Detect which cell encompasses the target text, then output its (X, Y) center coordinate. 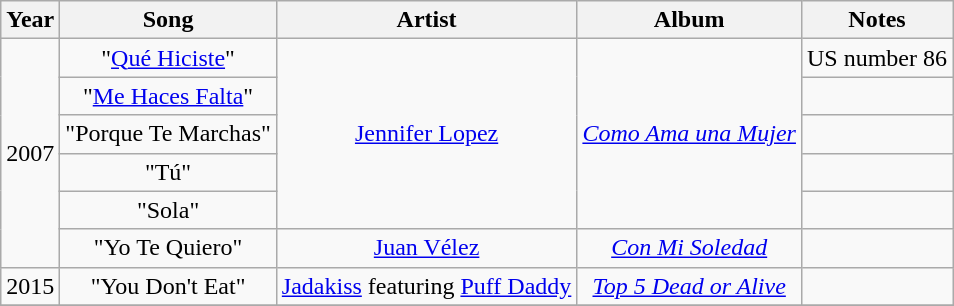
Como Ama una Mujer (690, 134)
"Tú" (168, 172)
Con Mi Soledad (690, 248)
Top 5 Dead or Alive (690, 286)
"Sola" (168, 210)
"Me Haces Falta" (168, 96)
Year (30, 20)
Jadakiss featuring Puff Daddy (426, 286)
US number 86 (876, 58)
Album (690, 20)
Song (168, 20)
2015 (30, 286)
Juan Vélez (426, 248)
"Porque Te Marchas" (168, 134)
Jennifer Lopez (426, 134)
Notes (876, 20)
2007 (30, 153)
"Qué Hiciste" (168, 58)
"You Don't Eat" (168, 286)
"Yo Te Quiero" (168, 248)
Artist (426, 20)
